From the cell containing the given text, extract its center point as [x, y] coordinate. 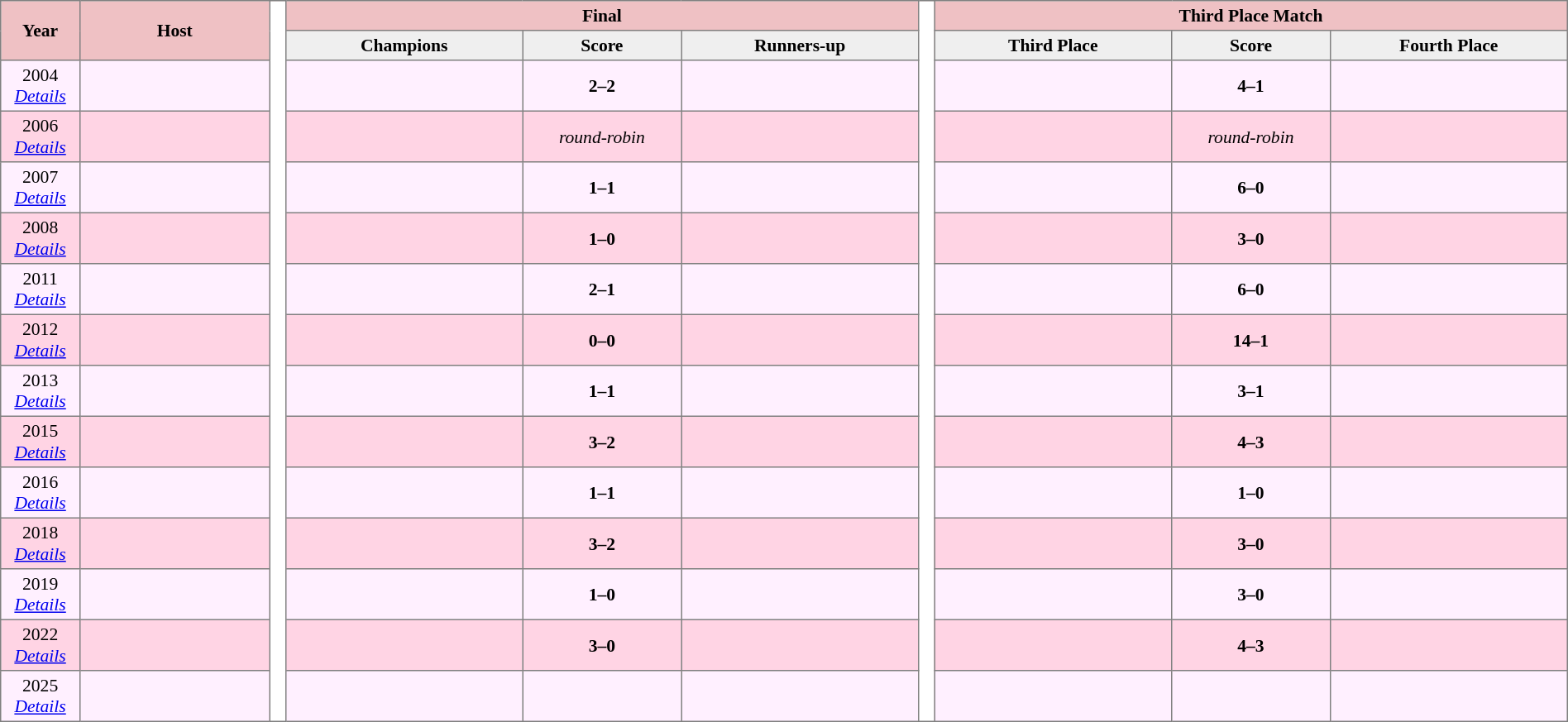
2019Details [41, 595]
14–1 [1250, 340]
2022Details [41, 645]
Third Place [1054, 45]
2018Details [41, 543]
2016Details [41, 493]
Host [174, 31]
3–1 [1250, 391]
Final [602, 16]
Third Place Match [1251, 16]
2013Details [41, 391]
2006Details [41, 136]
Year [41, 31]
2004Details [41, 86]
2012Details [41, 340]
2–2 [602, 86]
2025Details [41, 696]
4–1 [1250, 86]
Runners-up [801, 45]
2007Details [41, 188]
2011Details [41, 289]
2–1 [602, 289]
Champions [404, 45]
0–0 [602, 340]
2015Details [41, 442]
Fourth Place [1449, 45]
2008Details [41, 238]
